Determine the (x, y) coordinate at the center of the cell enclosing the given text.  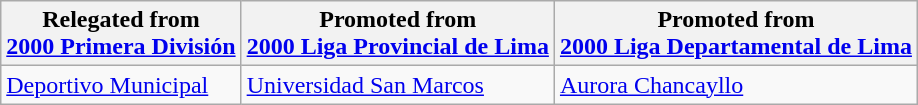
Promoted from2000 Liga Departamental de Lima (736, 34)
Universidad San Marcos (398, 85)
Deportivo Municipal (121, 85)
Relegated from2000 Primera División (121, 34)
Promoted from2000 Liga Provincial de Lima (398, 34)
Aurora Chancayllo (736, 85)
